Search for the cell housing the specified text and yield its (x, y) center coordinate. 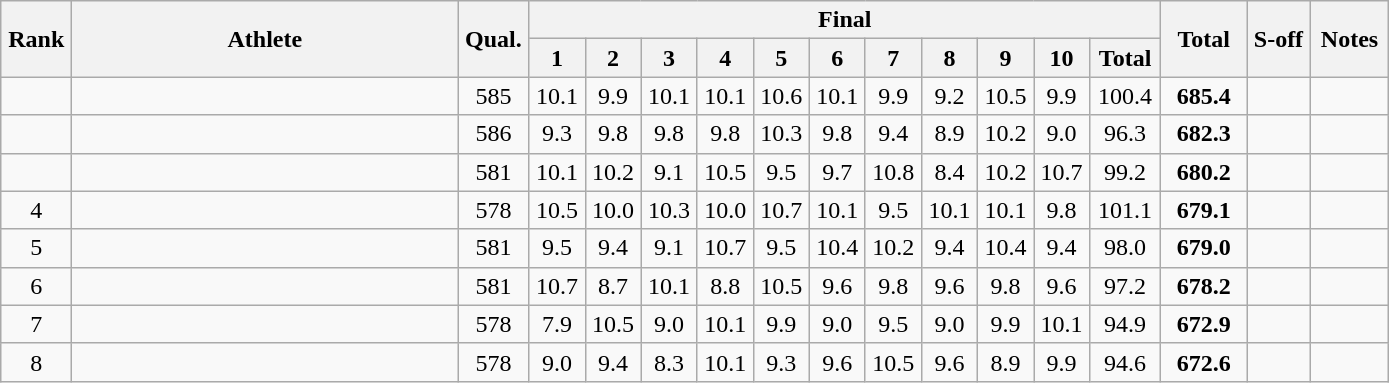
3 (669, 58)
94.9 (1126, 324)
7.9 (557, 324)
2 (613, 58)
98.0 (1126, 248)
8.8 (725, 286)
680.2 (1204, 172)
682.3 (1204, 134)
100.4 (1126, 96)
Notes (1350, 39)
10 (1062, 58)
1 (557, 58)
96.3 (1126, 134)
685.4 (1204, 96)
Rank (36, 39)
94.6 (1126, 362)
101.1 (1126, 210)
679.0 (1204, 248)
9.7 (837, 172)
672.9 (1204, 324)
672.6 (1204, 362)
8.7 (613, 286)
97.2 (1126, 286)
586 (494, 134)
678.2 (1204, 286)
Qual. (494, 39)
Final (845, 20)
9 (1005, 58)
Athlete (265, 39)
9.2 (949, 96)
10.6 (781, 96)
S-off (1279, 39)
679.1 (1204, 210)
8.3 (669, 362)
8.4 (949, 172)
99.2 (1126, 172)
10.8 (893, 172)
585 (494, 96)
